Detect which cell encompasses the target text, then output its [X, Y] center coordinate. 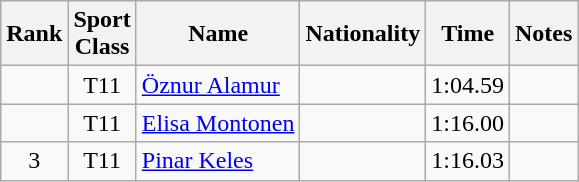
Time [468, 34]
1:16.00 [468, 123]
Öznur Alamur [218, 85]
Elisa Montonen [218, 123]
1:04.59 [468, 85]
Rank [34, 34]
1:16.03 [468, 161]
Name [218, 34]
Nationality [363, 34]
3 [34, 161]
Pinar Keles [218, 161]
Notes [543, 34]
SportClass [102, 34]
